Extract the [x, y] coordinate from the center of the cell holding the provided text.  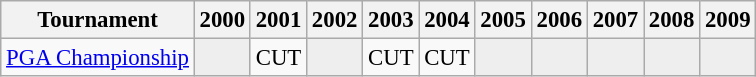
Tournament [98, 20]
2005 [503, 20]
2000 [222, 20]
2004 [447, 20]
2009 [728, 20]
2001 [278, 20]
2007 [615, 20]
2008 [672, 20]
PGA Championship [98, 58]
2002 [335, 20]
2003 [391, 20]
2006 [559, 20]
